For the text-containing cell, return its midpoint in [x, y] coordinate format. 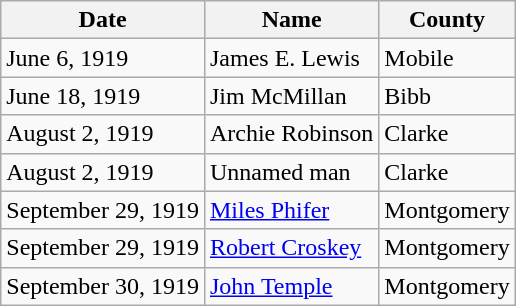
Jim McMillan [291, 96]
September 30, 1919 [103, 286]
James E. Lewis [291, 58]
Date [103, 20]
County [447, 20]
June 6, 1919 [103, 58]
Mobile [447, 58]
Miles Phifer [291, 210]
John Temple [291, 286]
Name [291, 20]
Archie Robinson [291, 134]
Robert Croskey [291, 248]
Unnamed man [291, 172]
Bibb [447, 96]
June 18, 1919 [103, 96]
